Pinpoint the cell where the given text exists, returning its (x, y) midpoint coordinate. 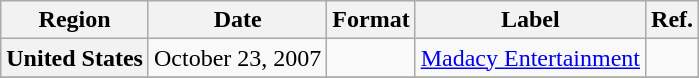
October 23, 2007 (237, 58)
Date (237, 20)
Label (530, 20)
Madacy Entertainment (530, 58)
Ref. (672, 20)
Format (371, 20)
United States (75, 58)
Region (75, 20)
